For the text-containing cell, return its midpoint in [x, y] coordinate format. 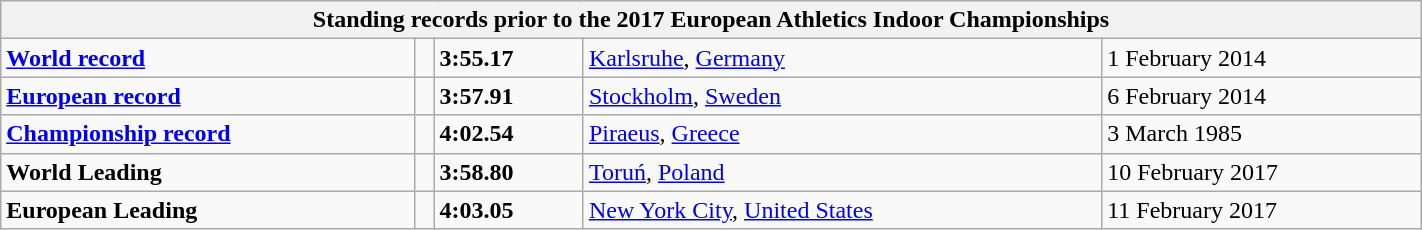
1 February 2014 [1262, 58]
New York City, United States [842, 210]
Stockholm, Sweden [842, 96]
10 February 2017 [1262, 172]
3 March 1985 [1262, 134]
Piraeus, Greece [842, 134]
Championship record [208, 134]
Standing records prior to the 2017 European Athletics Indoor Championships [711, 20]
6 February 2014 [1262, 96]
European Leading [208, 210]
World Leading [208, 172]
4:02.54 [509, 134]
4:03.05 [509, 210]
Karlsruhe, Germany [842, 58]
Toruń, Poland [842, 172]
European record [208, 96]
World record [208, 58]
3:55.17 [509, 58]
11 February 2017 [1262, 210]
3:58.80 [509, 172]
3:57.91 [509, 96]
